Output the (x, y) coordinate of the center of the cell containing the given text.  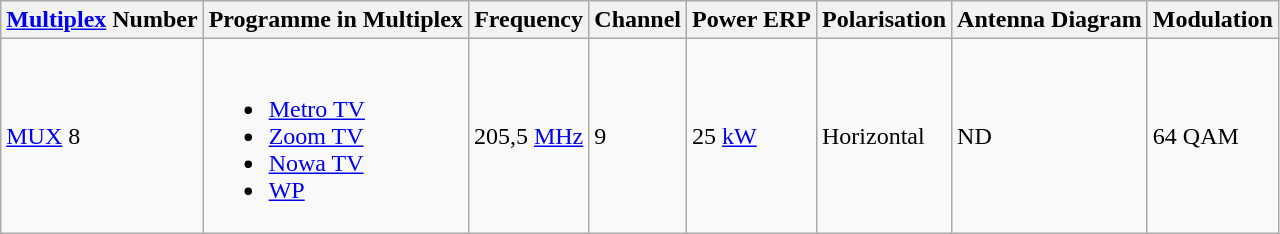
Polarisation (884, 20)
Frequency (528, 20)
205,5 MHz (528, 136)
Programme in Multiplex (336, 20)
Power ERP (752, 20)
Modulation (1212, 20)
9 (638, 136)
Multiplex Number (102, 20)
Metro TVZoom TVNowa TVWP (336, 136)
64 QAM (1212, 136)
ND (1050, 136)
MUX 8 (102, 136)
25 kW (752, 136)
Horizontal (884, 136)
Channel (638, 20)
Antenna Diagram (1050, 20)
